Locate the cell with the specified text and output its [X, Y] center coordinate. 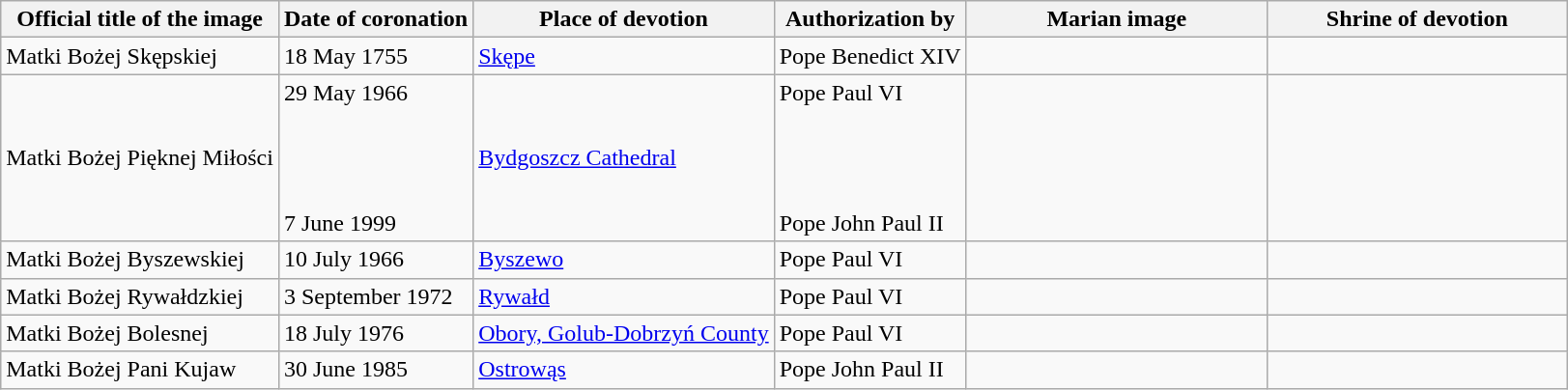
30 June 1985 [375, 370]
Skępe [624, 56]
Bydgoszcz Cathedral [624, 158]
Matki Bożej Pani Kujaw [140, 370]
Official title of the image [140, 19]
Matki Bożej Bolesnej [140, 333]
Place of devotion [624, 19]
3 September 1972 [375, 296]
29 May 19667 June 1999 [375, 158]
Byszewo [624, 260]
18 July 1976 [375, 333]
Obory, Golub-Dobrzyń County [624, 333]
Matki Bożej Rywałdzkiej [140, 296]
Matki Bożej Pięknej Miłości [140, 158]
10 July 1966 [375, 260]
Marian image [1117, 19]
Matki Bożej Skępskiej [140, 56]
Matki Bożej Byszewskiej [140, 260]
Ostrowąs [624, 370]
Date of coronation [375, 19]
18 May 1755 [375, 56]
Pope Benedict XIV [870, 56]
Rywałd [624, 296]
Pope John Paul II [870, 370]
Shrine of devotion [1416, 19]
Pope Paul VIPope John Paul II [870, 158]
Authorization by [870, 19]
